Detect which cell encompasses the target text, then output its [x, y] center coordinate. 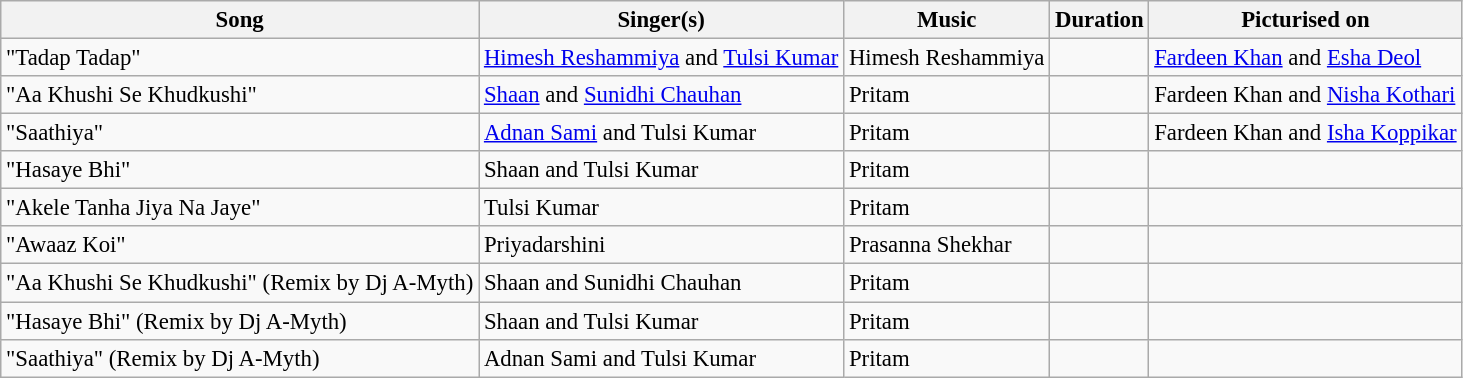
Singer(s) [662, 20]
"Akele Tanha Jiya Na Jaye" [240, 208]
Fardeen Khan and Isha Koppikar [1306, 133]
Himesh Reshammiya [947, 58]
Picturised on [1306, 20]
"Tadap Tadap" [240, 58]
"Aa Khushi Se Khudkushi" (Remix by Dj A-Myth) [240, 283]
"Saathiya" [240, 133]
Priyadarshini [662, 245]
Tulsi Kumar [662, 208]
"Aa Khushi Se Khudkushi" [240, 95]
Himesh Reshammiya and Tulsi Kumar [662, 58]
"Hasaye Bhi" (Remix by Dj A-Myth) [240, 321]
"Saathiya" (Remix by Dj A-Myth) [240, 358]
Prasanna Shekhar [947, 245]
Duration [1100, 20]
Music [947, 20]
"Awaaz Koi" [240, 245]
"Hasaye Bhi" [240, 170]
Fardeen Khan and Esha Deol [1306, 58]
Fardeen Khan and Nisha Kothari [1306, 95]
Song [240, 20]
